From the cell containing the given text, extract its center point as (x, y) coordinate. 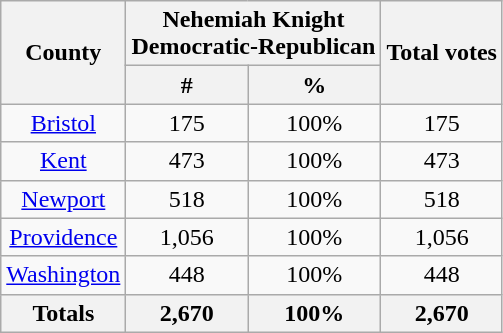
County (64, 52)
Providence (64, 237)
Washington (64, 275)
Totals (64, 313)
% (314, 85)
Nehemiah KnightDemocratic-Republican (254, 34)
Total votes (442, 52)
Newport (64, 199)
Kent (64, 161)
Bristol (64, 123)
# (187, 85)
